Pinpoint the cell where the given text exists, returning its [x, y] midpoint coordinate. 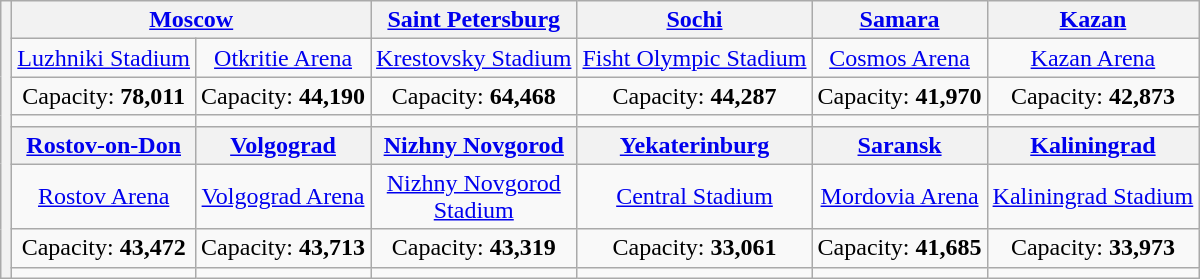
Capacity: 44,287 [694, 96]
Moscow [192, 20]
Luzhniki Stadium [104, 58]
Kaliningrad Stadium [1093, 196]
Capacity: 42,873 [1093, 96]
Fisht Olympic Stadium [694, 58]
Volgograd [284, 145]
Sochi [694, 20]
Capacity: 33,061 [694, 248]
Capacity: 43,319 [474, 248]
Capacity: 43,472 [104, 248]
Capacity: 33,973 [1093, 248]
Capacity: 43,713 [284, 248]
Krestovsky Stadium [474, 58]
Mordovia Arena [900, 196]
Capacity: 41,970 [900, 96]
Saransk [900, 145]
Capacity: 41,685 [900, 248]
Kazan Arena [1093, 58]
Capacity: 78,011 [104, 96]
Yekaterinburg [694, 145]
Capacity: 64,468 [474, 96]
Nizhny NovgorodStadium [474, 196]
Samara [900, 20]
Nizhny Novgorod [474, 145]
Rostov Arena [104, 196]
Volgograd Arena [284, 196]
Kazan [1093, 20]
Central Stadium [694, 196]
Capacity: 44,190 [284, 96]
Kaliningrad [1093, 145]
Otkritie Arena [284, 58]
Rostov-on-Don [104, 145]
Saint Petersburg [474, 20]
Cosmos Arena [900, 58]
